Detect which cell encompasses the target text, then output its [X, Y] center coordinate. 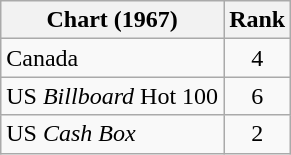
6 [258, 96]
US Billboard Hot 100 [112, 96]
Chart (1967) [112, 20]
US Cash Box [112, 134]
4 [258, 58]
2 [258, 134]
Canada [112, 58]
Rank [258, 20]
